Locate the cell with the specified text and output its (x, y) center coordinate. 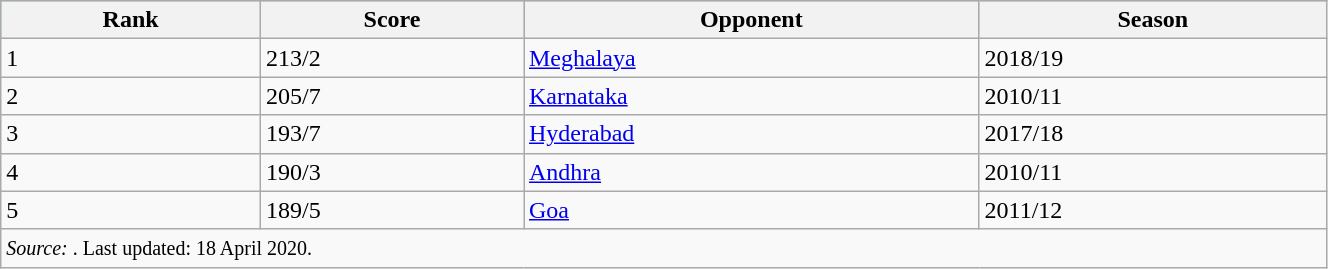
2017/18 (1152, 134)
4 (131, 172)
1 (131, 58)
213/2 (392, 58)
Hyderabad (752, 134)
2018/19 (1152, 58)
193/7 (392, 134)
Season (1152, 20)
189/5 (392, 210)
Goa (752, 210)
3 (131, 134)
2011/12 (1152, 210)
5 (131, 210)
Score (392, 20)
Opponent (752, 20)
Andhra (752, 172)
2 (131, 96)
190/3 (392, 172)
Karnataka (752, 96)
205/7 (392, 96)
Source: . Last updated: 18 April 2020. (664, 248)
Meghalaya (752, 58)
Rank (131, 20)
